Locate the cell with the specified text and output its (X, Y) center coordinate. 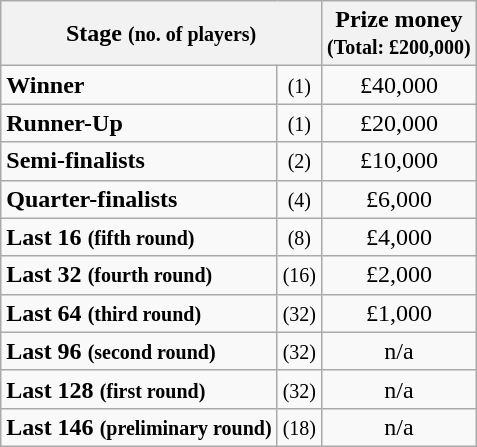
Semi-finalists (139, 161)
£4,000 (400, 237)
Last 128 (first round) (139, 389)
Winner (139, 85)
(16) (299, 275)
Last 32 (fourth round) (139, 275)
(4) (299, 199)
£1,000 (400, 313)
Last 96 (second round) (139, 351)
Stage (no. of players) (162, 34)
Runner-Up (139, 123)
Last 64 (third round) (139, 313)
£20,000 (400, 123)
Last 146 (preliminary round) (139, 427)
£40,000 (400, 85)
Quarter-finalists (139, 199)
£10,000 (400, 161)
Last 16 (fifth round) (139, 237)
(2) (299, 161)
£2,000 (400, 275)
Prize money(Total: £200,000) (400, 34)
£6,000 (400, 199)
(8) (299, 237)
(18) (299, 427)
